Identify which cell holds the provided text, then report its [x, y] central coordinate. 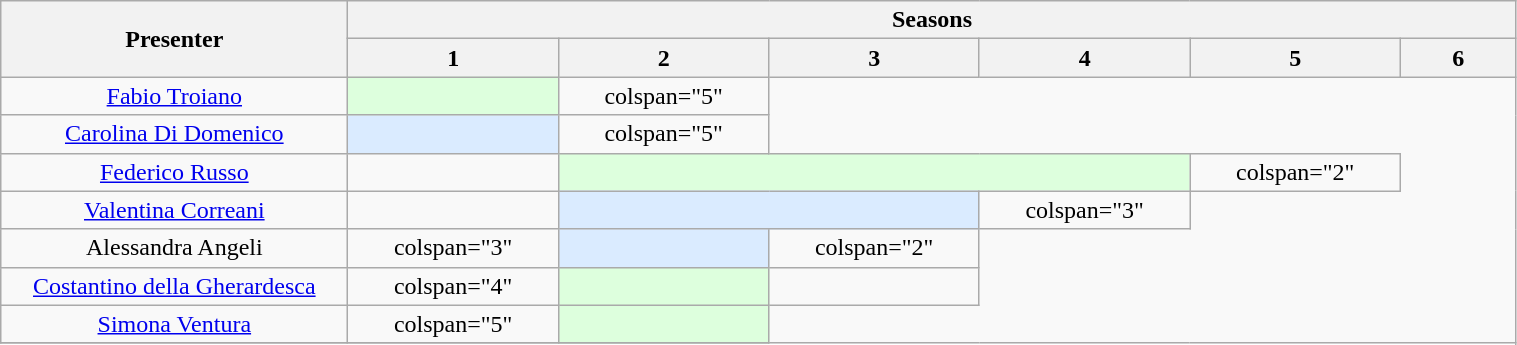
Valentina Correani [174, 210]
3 [874, 58]
Carolina Di Domenico [174, 134]
6 [1458, 58]
Seasons [932, 20]
Presenter [174, 39]
colspan="4" [454, 286]
1 [454, 58]
5 [1296, 58]
Federico Russo [174, 172]
Simona Ventura [174, 324]
Costantino della Gherardesca [174, 286]
4 [1084, 58]
Alessandra Angeli [174, 248]
Fabio Troiano [174, 96]
2 [664, 58]
